Capture the cell that displays the provided text and extract its (x, y) central coordinate. 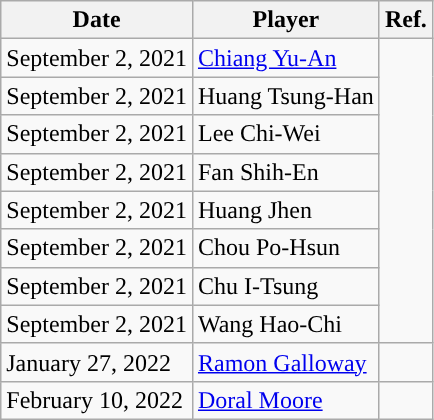
Fan Shih-En (286, 172)
February 10, 2022 (97, 400)
Lee Chi-Wei (286, 134)
Date (97, 20)
January 27, 2022 (97, 362)
Wang Hao-Chi (286, 324)
Player (286, 20)
Chiang Yu-An (286, 58)
Ramon Galloway (286, 362)
Doral Moore (286, 400)
Huang Jhen (286, 210)
Huang Tsung-Han (286, 96)
Ref. (406, 20)
Chu I-Tsung (286, 286)
Chou Po-Hsun (286, 248)
